Extract the [X, Y] coordinate from the center of the cell holding the provided text.  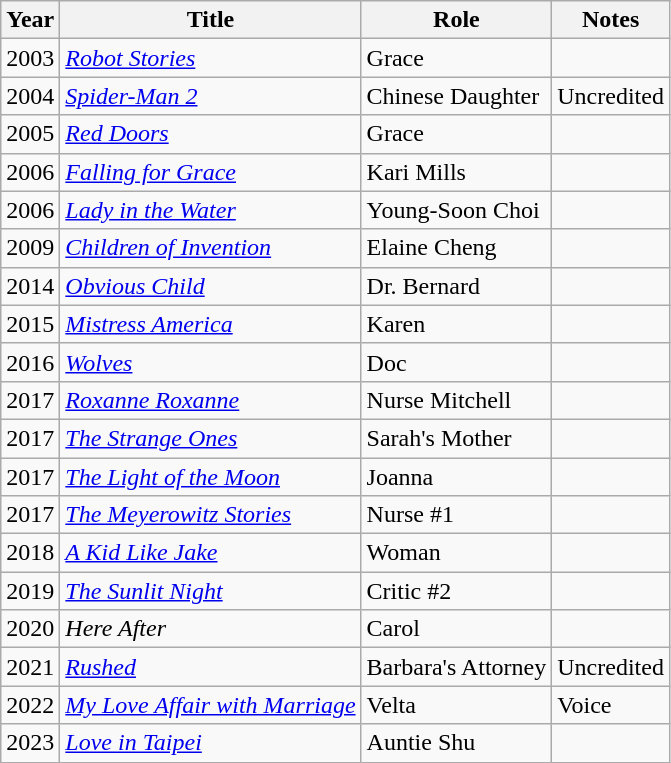
Spider-Man 2 [210, 96]
Voice [611, 705]
Dr. Bernard [456, 286]
2016 [30, 362]
Rushed [210, 667]
2009 [30, 248]
Robot Stories [210, 58]
Here After [210, 629]
The Sunlit Night [210, 591]
The Strange Ones [210, 438]
2019 [30, 591]
2015 [30, 324]
Nurse #1 [456, 515]
Joanna [456, 477]
Sarah's Mother [456, 438]
2020 [30, 629]
Year [30, 20]
2003 [30, 58]
Karen [456, 324]
Love in Taipei [210, 743]
2018 [30, 553]
Carol [456, 629]
Doc [456, 362]
Children of Invention [210, 248]
Velta [456, 705]
Woman [456, 553]
Mistress America [210, 324]
Lady in the Water [210, 210]
Falling for Grace [210, 172]
Barbara's Attorney [456, 667]
Chinese Daughter [456, 96]
The Meyerowitz Stories [210, 515]
Nurse Mitchell [456, 400]
Wolves [210, 362]
2014 [30, 286]
Roxanne Roxanne [210, 400]
2004 [30, 96]
2021 [30, 667]
Notes [611, 20]
My Love Affair with Marriage [210, 705]
Critic #2 [456, 591]
2023 [30, 743]
Title [210, 20]
2022 [30, 705]
Red Doors [210, 134]
2005 [30, 134]
Elaine Cheng [456, 248]
A Kid Like Jake [210, 553]
Auntie Shu [456, 743]
Obvious Child [210, 286]
Kari Mills [456, 172]
The Light of the Moon [210, 477]
Role [456, 20]
Young-Soon Choi [456, 210]
